Return the (X, Y) coordinate for the center point of the cell that contains the specified text.  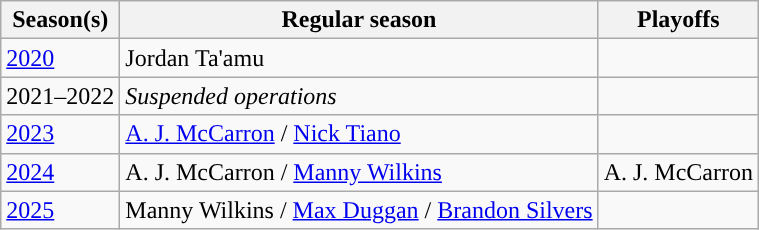
A. J. McCarron (678, 172)
2024 (60, 172)
Playoffs (678, 20)
2023 (60, 134)
Season(s) (60, 20)
Regular season (359, 20)
A. J. McCarron / Nick Tiano (359, 134)
Suspended operations (359, 96)
2025 (60, 210)
2020 (60, 58)
A. J. McCarron / Manny Wilkins (359, 172)
Manny Wilkins / Max Duggan / Brandon Silvers (359, 210)
Jordan Ta'amu (359, 58)
2021–2022 (60, 96)
